Pinpoint the cell where the given text exists, returning its (x, y) midpoint coordinate. 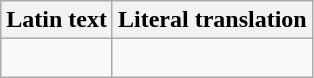
Literal translation (212, 20)
Latin text (57, 20)
